Find where the given text appears and provide that cell's center as [x, y] coordinate. 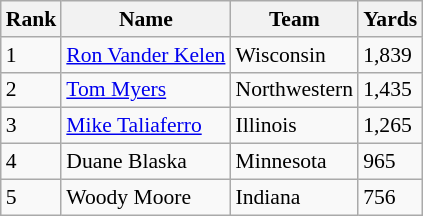
5 [32, 197]
Illinois [294, 126]
Ron Vander Kelen [146, 55]
Mike Taliaferro [146, 126]
Yards [390, 19]
1,435 [390, 90]
965 [390, 162]
2 [32, 90]
Indiana [294, 197]
Minnesota [294, 162]
1,839 [390, 55]
Rank [32, 19]
4 [32, 162]
756 [390, 197]
1,265 [390, 126]
Northwestern [294, 90]
1 [32, 55]
3 [32, 126]
Duane Blaska [146, 162]
Name [146, 19]
Woody Moore [146, 197]
Tom Myers [146, 90]
Team [294, 19]
Wisconsin [294, 55]
